From the cell containing the given text, extract its center point as (X, Y) coordinate. 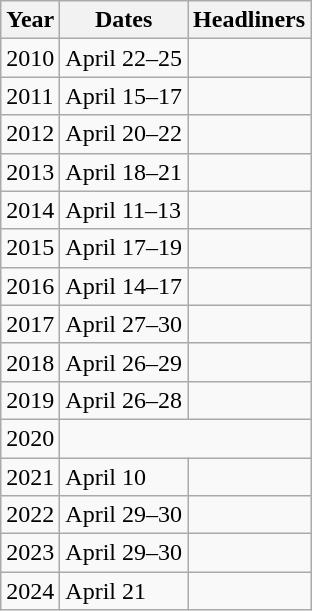
April 18–21 (124, 172)
Dates (124, 20)
2020 (30, 438)
2012 (30, 134)
2022 (30, 515)
April 26–29 (124, 362)
April 10 (124, 477)
April 20–22 (124, 134)
2024 (30, 591)
Headliners (250, 20)
2021 (30, 477)
2019 (30, 400)
Year (30, 20)
2016 (30, 286)
April 22–25 (124, 58)
April 17–19 (124, 248)
2010 (30, 58)
2015 (30, 248)
April 21 (124, 591)
2017 (30, 324)
2018 (30, 362)
April 15–17 (124, 96)
2013 (30, 172)
2023 (30, 553)
April 27–30 (124, 324)
April 11–13 (124, 210)
2014 (30, 210)
2011 (30, 96)
April 14–17 (124, 286)
April 26–28 (124, 400)
